Identify which cell holds the provided text, then report its [X, Y] central coordinate. 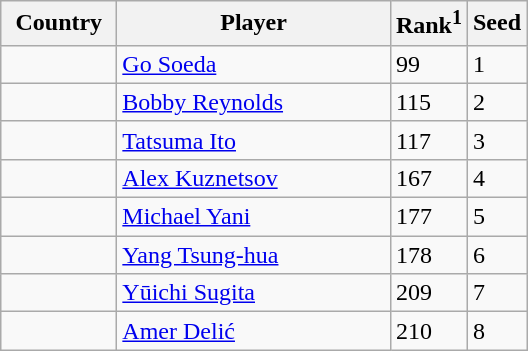
6 [496, 255]
210 [428, 331]
3 [496, 140]
Country [59, 24]
Go Soeda [254, 64]
Player [254, 24]
177 [428, 217]
115 [428, 102]
209 [428, 293]
7 [496, 293]
Yūichi Sugita [254, 293]
4 [496, 178]
5 [496, 217]
99 [428, 64]
Alex Kuznetsov [254, 178]
1 [496, 64]
Rank1 [428, 24]
Seed [496, 24]
167 [428, 178]
Yang Tsung-hua [254, 255]
Michael Yani [254, 217]
117 [428, 140]
Amer Delić [254, 331]
Tatsuma Ito [254, 140]
178 [428, 255]
Bobby Reynolds [254, 102]
2 [496, 102]
8 [496, 331]
